Scan for the cell matching the given text and deliver its (x, y) coordinate at center. 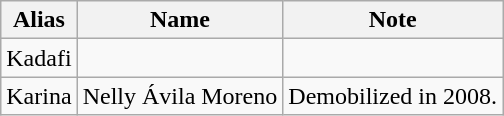
Kadafi (39, 58)
Nelly Ávila Moreno (180, 96)
Name (180, 20)
Demobilized in 2008. (393, 96)
Note (393, 20)
Karina (39, 96)
Alias (39, 20)
